Provide the (X, Y) coordinate of the cell's center where the given text is located.  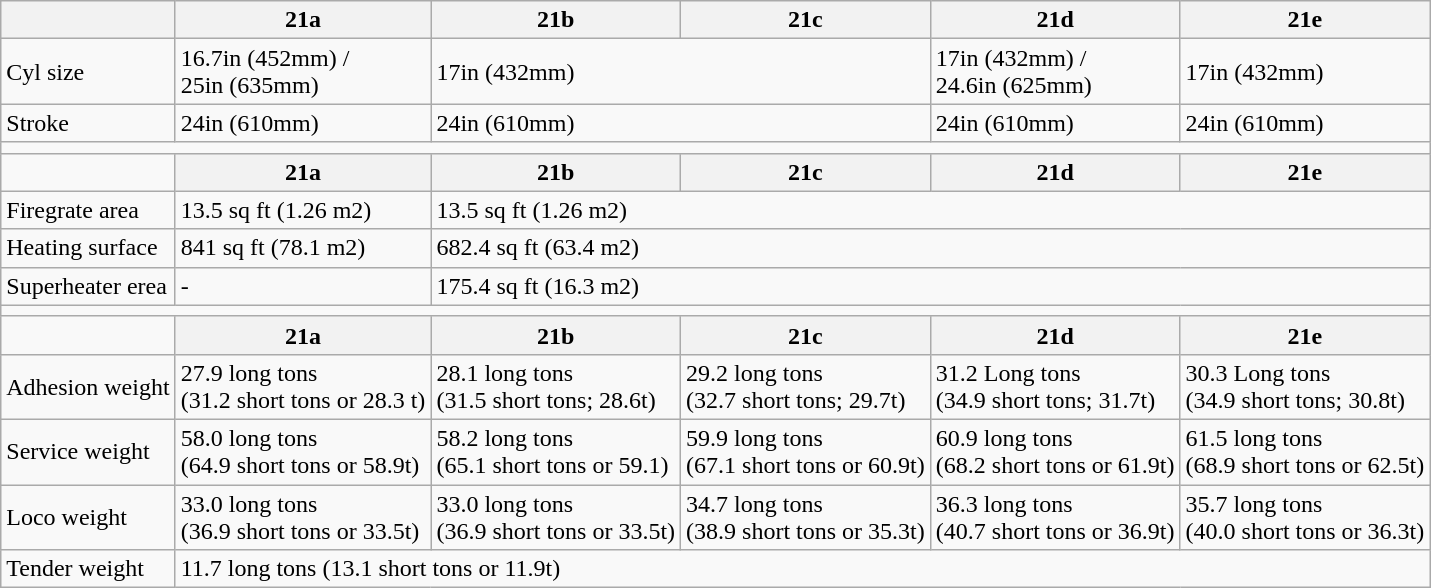
841 sq ft (78.1 m2) (303, 248)
34.7 long tons(38.9 short tons or 35.3t) (806, 516)
Stroke (88, 123)
27.9 long tons(31.2 short tons or 28.3 t) (303, 386)
Adhesion weight (88, 386)
17in (432mm) /24.6in (625mm) (1055, 72)
175.4 sq ft (16.3 m2) (930, 286)
58.0 long tons(64.9 short tons or 58.9t) (303, 452)
31.2 Long tons(34.9 short tons; 31.7t) (1055, 386)
Service weight (88, 452)
Heating surface (88, 248)
Tender weight (88, 569)
58.2 long tons(65.1 short tons or 59.1) (556, 452)
Superheater erea (88, 286)
Firegrate area (88, 210)
28.1 long tons(31.5 short tons; 28.6t) (556, 386)
36.3 long tons(40.7 short tons or 36.9t) (1055, 516)
11.7 long tons (13.1 short tons or 11.9t) (802, 569)
30.3 Long tons(34.9 short tons; 30.8t) (1305, 386)
- (303, 286)
16.7in (452mm) /25in (635mm) (303, 72)
35.7 long tons(40.0 short tons or 36.3t) (1305, 516)
Cyl size (88, 72)
61.5 long tons(68.9 short tons or 62.5t) (1305, 452)
29.2 long tons(32.7 short tons; 29.7t) (806, 386)
59.9 long tons(67.1 short tons or 60.9t) (806, 452)
682.4 sq ft (63.4 m2) (930, 248)
Loco weight (88, 516)
60.9 long tons(68.2 short tons or 61.9t) (1055, 452)
